Locate the cell with the specified text and output its (x, y) center coordinate. 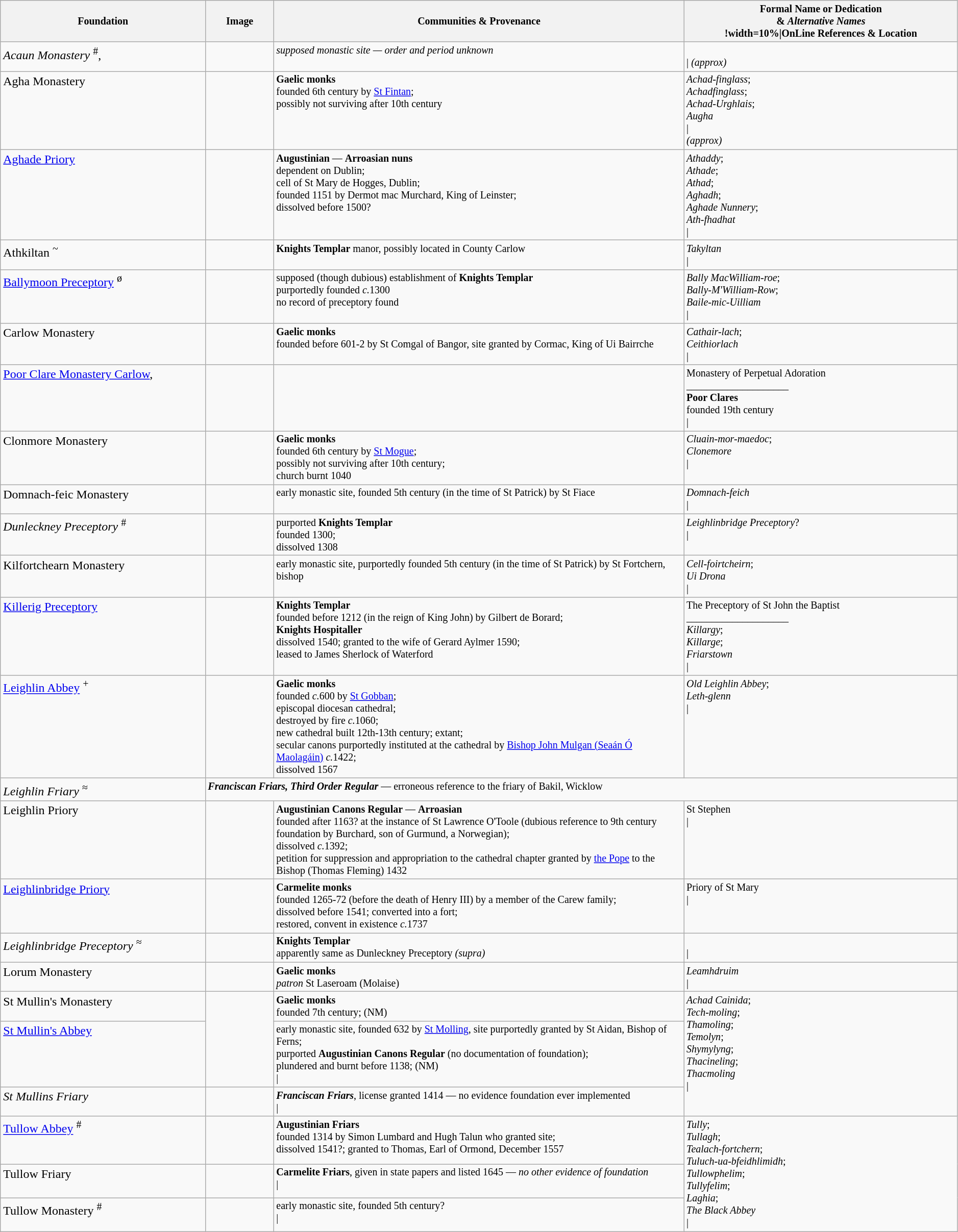
Takyltan| (821, 255)
Cluain-mor-maedoc;Clonemore| (821, 458)
| (approx) (821, 57)
Augustinian Friarsfounded 1314 by Simon Lumbard and Hugh Talun who granted site;dissolved 1541?; granted to Thomas, Earl of Ormond, December 1557 (479, 1140)
Dunleckney Preceptory # (103, 535)
Tully;Tullagh;Tealach-fortchern;Tuluch-ua-bfeidhlimidh;Tullowphelim;Tullyfelim;Laghia;The Black Abbey| (821, 1173)
Gaelic monkspatron St Laseroam (Molaise) (479, 977)
Leighlinbridge Preceptory ≈ (103, 948)
Carlow Monastery (103, 344)
Domnach-feic Monastery (103, 499)
St Stephen| (821, 840)
Bally MacWilliam-roe;Bally-M'William-Row;Baile-mic-Uilliam| (821, 296)
| (821, 948)
The Preceptory of St John the Baptist____________________Killargy;Killarge;Friarstown| (821, 637)
Gaelic monksfounded 6th century by St Mogue;possibly not surviving after 10th century;church burnt 1040 (479, 458)
Agha Monastery (103, 110)
Leighlin Friary ≈ (103, 790)
Monastery of Perpetual Adoration____________________Poor Claresfounded 19th century| (821, 398)
Old Leighlin Abbey;Leth-glenn| (821, 726)
Leighlin Priory (103, 840)
Achad Cainida;Tech-moling;Thamoling;Temolyn;Shymylyng;Thacineling;Thacmoling| (821, 1054)
Poor Clare Monastery Carlow, (103, 398)
Tullow Monastery # (103, 1215)
Image (240, 21)
Foundation (103, 21)
Franciscan Friars, license granted 1414 — no evidence foundation ever implemented| (479, 1102)
Leighlinbridge Preceptory?| (821, 535)
Knights Templarapparently same as Dunleckney Preceptory (supra) (479, 948)
Gaelic monksfounded 6th century by St Fintan;possibly not surviving after 10th century (479, 110)
supposed (though dubious) establishment of Knights Templarpurportedly founded c.1300no record of preceptory found (479, 296)
Lorum Monastery (103, 977)
purported Knights Templarfounded 1300;dissolved 1308 (479, 535)
Killerig Preceptory (103, 637)
Priory of St Mary| (821, 906)
St Mullin's Monastery (103, 1006)
Leighlin Abbey + (103, 726)
Domnach-feich| (821, 499)
early monastic site, purportedly founded 5th century (in the time of St Patrick) by St Fortchern, bishop (479, 576)
Tullow Abbey # (103, 1140)
St Mullin's Abbey (103, 1054)
Acaun Monastery #, (103, 57)
Ballymoon Preceptory ø (103, 296)
Gaelic monksfounded before 601-2 by St Comgal of Bangor, site granted by Cormac, King of Ui Bairrche (479, 344)
Cathair-lach;Ceithiorlach| (821, 344)
St Mullins Friary (103, 1102)
Communities & Provenance (479, 21)
early monastic site, founded 5th century (in the time of St Patrick) by St Fiace (479, 499)
Aghade Priory (103, 195)
Cell-foirtcheirn;Ui Drona| (821, 576)
Knights Templar manor, possibly located in County Carlow (479, 255)
supposed monastic site — order and period unknown (479, 57)
Athaddy;Athade;Athad;Aghadh;Aghade Nunnery;Ath-fhadhat| (821, 195)
early monastic site, founded 5th century?| (479, 1215)
Kilfortchearn Monastery (103, 576)
Formal Name or Dedication & Alternative Names!width=10%|OnLine References & Location (821, 21)
Carmelite Friars, given in state papers and listed 1645 — no other evidence of foundation| (479, 1181)
Gaelic monksfounded 7th century; (NM) (479, 1006)
Leamhdruim| (821, 977)
Clonmore Monastery (103, 458)
Athkiltan ~ (103, 255)
Leighlinbridge Priory (103, 906)
Franciscan Friars, Third Order Regular — erroneous reference to the friary of Bakil, Wicklow (582, 790)
Achad-finglass;Achadfinglass;Achad-Urghlais;Augha| (approx) (821, 110)
Tullow Friary (103, 1181)
